Locate the cell with the specified text and output its (X, Y) center coordinate. 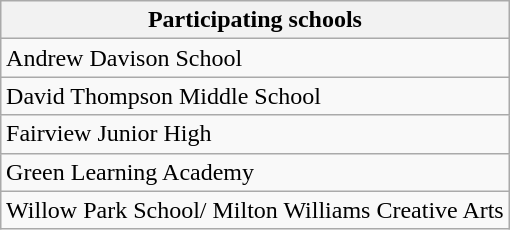
Andrew Davison School (256, 58)
Willow Park School/ Milton Williams Creative Arts (256, 210)
Fairview Junior High (256, 134)
Green Learning Academy (256, 172)
Participating schools (256, 20)
David Thompson Middle School (256, 96)
